Output the [x, y] coordinate of the center of the cell containing the given text.  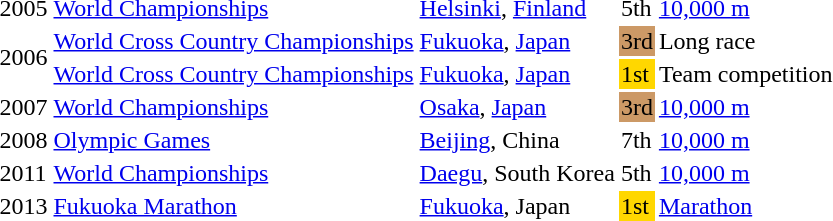
Daegu, South Korea [517, 173]
Osaka, Japan [517, 107]
Fukuoka Marathon [234, 206]
Beijing, China [517, 140]
7th [636, 140]
Olympic Games [234, 140]
5th [636, 173]
